Determine the [X, Y] coordinate at the center of the cell enclosing the given text.  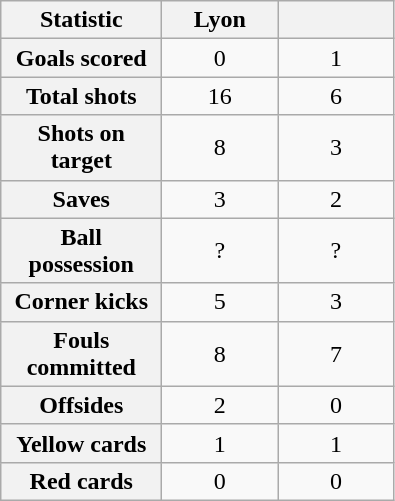
Shots on target [82, 148]
Saves [82, 199]
16 [220, 96]
Yellow cards [82, 443]
Lyon [220, 20]
Statistic [82, 20]
7 [336, 354]
Corner kicks [82, 302]
6 [336, 96]
Total shots [82, 96]
Offsides [82, 405]
Goals scored [82, 58]
Fouls committed [82, 354]
Ball possession [82, 250]
Red cards [82, 481]
5 [220, 302]
